Output the [X, Y] coordinate of the center of the cell containing the given text.  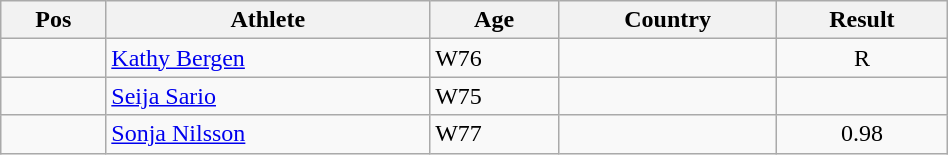
Athlete [268, 20]
Seija Sario [268, 96]
W77 [494, 134]
W76 [494, 58]
0.98 [862, 134]
Country [667, 20]
Pos [54, 20]
R [862, 58]
Result [862, 20]
Age [494, 20]
Kathy Bergen [268, 58]
Sonja Nilsson [268, 134]
W75 [494, 96]
